Return [X, Y] of the center of cell containing provided text 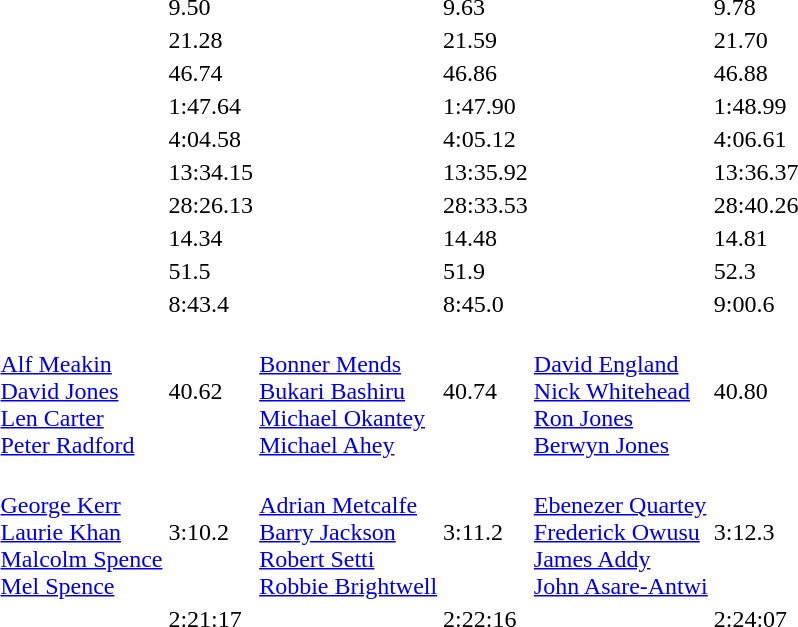
1:47.64 [211, 106]
40.62 [211, 391]
40.74 [486, 391]
51.9 [486, 271]
28:33.53 [486, 205]
14.34 [211, 238]
8:43.4 [211, 304]
3:11.2 [486, 532]
Bonner MendsBukari BashiruMichael OkanteyMichael Ahey [348, 391]
21.28 [211, 40]
1:47.90 [486, 106]
46.86 [486, 73]
8:45.0 [486, 304]
13:34.15 [211, 172]
28:26.13 [211, 205]
14.48 [486, 238]
21.59 [486, 40]
13:35.92 [486, 172]
3:10.2 [211, 532]
51.5 [211, 271]
David EnglandNick WhiteheadRon JonesBerwyn Jones [620, 391]
46.74 [211, 73]
4:05.12 [486, 139]
Adrian MetcalfeBarry JacksonRobert SettiRobbie Brightwell [348, 532]
Ebenezer QuarteyFrederick OwusuJames AddyJohn Asare-Antwi [620, 532]
4:04.58 [211, 139]
